Detect which cell encompasses the target text, then output its (x, y) center coordinate. 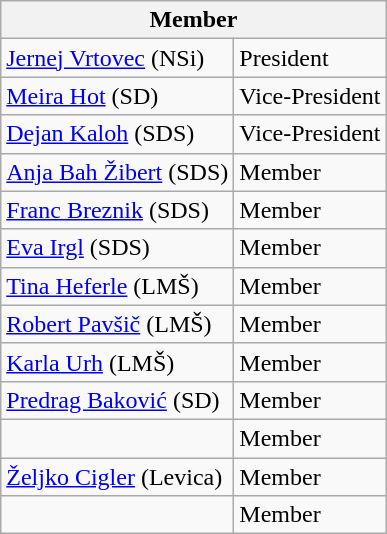
Robert Pavšič (LMŠ) (118, 324)
President (310, 58)
Tina Heferle (LMŠ) (118, 286)
Jernej Vrtovec (NSi) (118, 58)
Predrag Baković (SD) (118, 400)
Franc Breznik (SDS) (118, 210)
Eva Irgl (SDS) (118, 248)
Meira Hot (SD) (118, 96)
Željko Cigler (Levica) (118, 477)
Karla Urh (LMŠ) (118, 362)
Anja Bah Žibert (SDS) (118, 172)
Dejan Kaloh (SDS) (118, 134)
